For the text-containing cell, return its midpoint in [x, y] coordinate format. 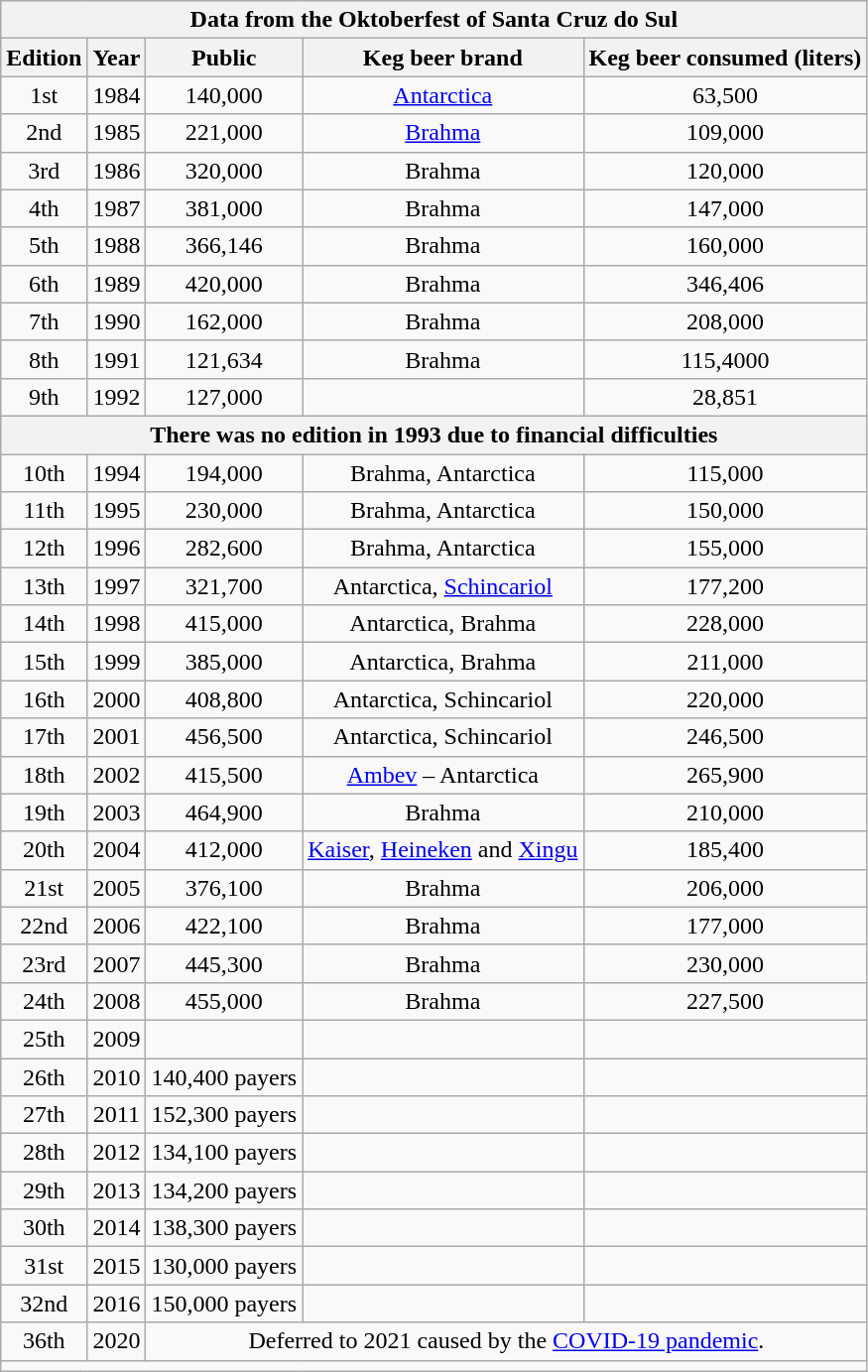
28th [44, 1153]
412,000 [224, 850]
Data from the Oktoberfest of Santa Cruz do Sul [434, 20]
376,100 [224, 888]
455,000 [224, 1001]
25th [44, 1039]
10th [44, 473]
17th [44, 737]
211,000 [725, 662]
20th [44, 850]
28,851 [725, 397]
2001 [117, 737]
18th [44, 775]
Ambev – Antarctica [442, 775]
4th [44, 208]
121,634 [224, 359]
246,500 [725, 737]
Deferred to 2021 caused by the COVID-19 pandemic. [506, 1341]
140,000 [224, 95]
220,000 [725, 699]
210,000 [725, 812]
2015 [117, 1266]
29th [44, 1190]
1st [44, 95]
385,000 [224, 662]
346,406 [725, 284]
420,000 [224, 284]
1998 [117, 624]
120,000 [725, 171]
206,000 [725, 888]
Antarctica [442, 95]
321,700 [224, 586]
1984 [117, 95]
21st [44, 888]
2002 [117, 775]
7th [44, 321]
415,500 [224, 775]
9th [44, 397]
456,500 [224, 737]
194,000 [224, 473]
2nd [44, 133]
265,900 [725, 775]
23rd [44, 963]
150,000 [725, 511]
36th [44, 1341]
8th [44, 359]
282,600 [224, 549]
177,000 [725, 926]
1992 [117, 397]
2012 [117, 1153]
2013 [117, 1190]
130,000 payers [224, 1266]
3rd [44, 171]
2014 [117, 1228]
381,000 [224, 208]
1999 [117, 662]
1996 [117, 549]
16th [44, 699]
1985 [117, 133]
26th [44, 1076]
115,4000 [725, 359]
415,000 [224, 624]
14th [44, 624]
24th [44, 1001]
Year [117, 58]
12th [44, 549]
162,000 [224, 321]
1989 [117, 284]
31st [44, 1266]
464,900 [224, 812]
11th [44, 511]
2005 [117, 888]
150,000 payers [224, 1304]
115,000 [725, 473]
32nd [44, 1304]
6th [44, 284]
13th [44, 586]
2000 [117, 699]
Keg beer consumed (liters) [725, 58]
109,000 [725, 133]
2008 [117, 1001]
15th [44, 662]
1997 [117, 586]
152,300 payers [224, 1115]
2004 [117, 850]
1988 [117, 246]
227,500 [725, 1001]
5th [44, 246]
408,800 [224, 699]
30th [44, 1228]
134,200 payers [224, 1190]
221,000 [224, 133]
422,100 [224, 926]
2011 [117, 1115]
177,200 [725, 586]
19th [44, 812]
1987 [117, 208]
Edition [44, 58]
27th [44, 1115]
1990 [117, 321]
63,500 [725, 95]
1986 [117, 171]
140,400 payers [224, 1076]
Keg beer brand [442, 58]
138,300 payers [224, 1228]
208,000 [725, 321]
127,000 [224, 397]
Kaiser, Heineken and Xingu [442, 850]
366,146 [224, 246]
147,000 [725, 208]
320,000 [224, 171]
2009 [117, 1039]
1991 [117, 359]
1995 [117, 511]
445,300 [224, 963]
185,400 [725, 850]
228,000 [725, 624]
22nd [44, 926]
2007 [117, 963]
160,000 [725, 246]
Public [224, 58]
2003 [117, 812]
134,100 payers [224, 1153]
There was no edition in 1993 due to financial difficulties [434, 435]
2010 [117, 1076]
2016 [117, 1304]
155,000 [725, 549]
2020 [117, 1341]
2006 [117, 926]
1994 [117, 473]
